Return [x, y] of the center of cell containing provided text 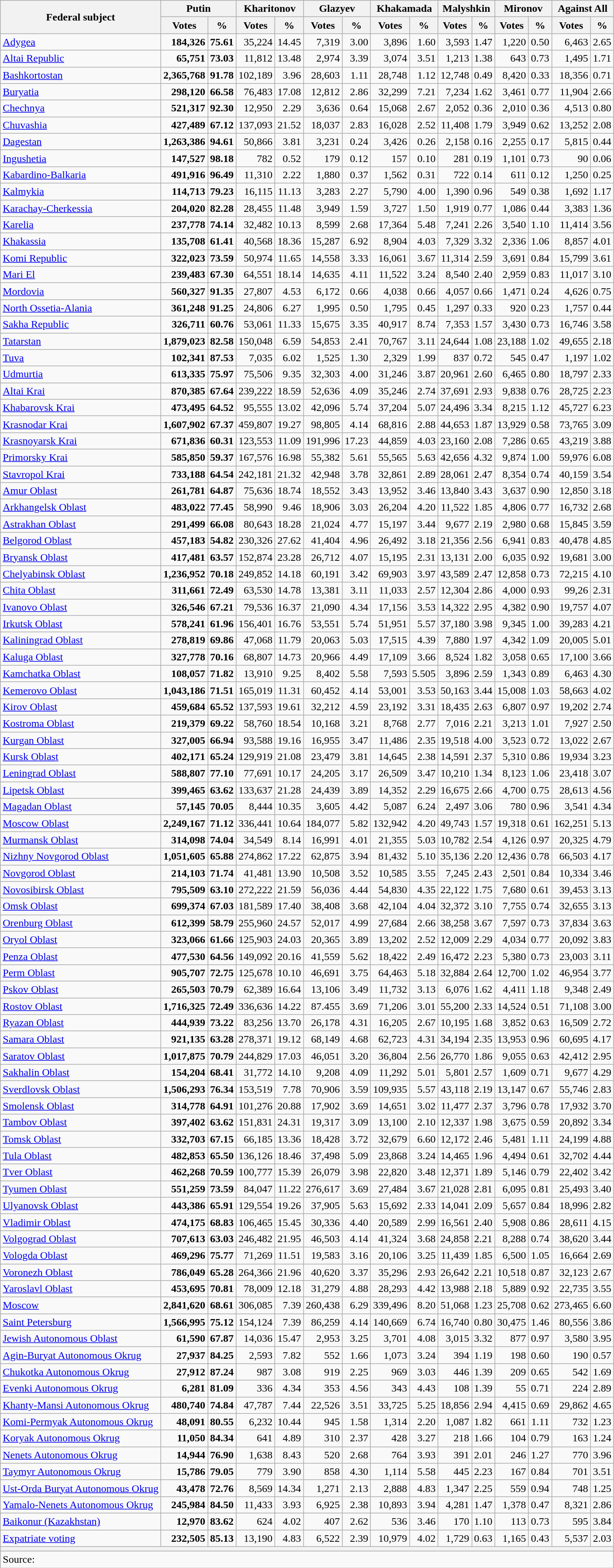
0.52 [289, 158]
7,016 [455, 723]
473,495 [184, 408]
18,856 [455, 1405]
41,559 [323, 956]
59,976 [571, 457]
6,522 [323, 1538]
Jewish Autonomous Oblast [81, 1339]
181,589 [256, 906]
83.62 [222, 1521]
Kemerovo Oblast [81, 690]
Kurgan Oblast [81, 740]
58,760 [256, 723]
18.46 [289, 1156]
459,807 [256, 424]
129,554 [256, 1205]
184,326 [184, 42]
Tula Oblast [81, 1156]
85.13 [222, 1538]
41,481 [256, 873]
30,475 [512, 1322]
19.16 [289, 740]
1.34 [483, 774]
42,412 [571, 1056]
154,204 [184, 1073]
5.82 [356, 823]
5.61 [356, 457]
1.03 [540, 690]
261,781 [184, 491]
31,279 [323, 1289]
17,100 [571, 657]
10,168 [323, 723]
1.46 [540, 1322]
28,293 [390, 1289]
Yaroslavl Oblast [81, 1289]
24,439 [323, 790]
51,068 [455, 1306]
13,910 [256, 673]
474,175 [184, 1222]
18,435 [455, 707]
1.75 [483, 890]
16,732 [571, 508]
61.66 [222, 939]
22,820 [390, 1172]
10.64 [289, 823]
11,904 [571, 92]
11.13 [289, 191]
0.89 [540, 673]
10.44 [289, 1422]
91.78 [222, 75]
Tyumen Oblast [81, 1189]
2.00 [483, 557]
3.97 [424, 574]
0.38 [540, 191]
1.87 [483, 424]
7,680 [512, 890]
32,482 [256, 225]
3,691 [512, 258]
Ryazan Oblast [81, 1023]
5.25 [424, 1405]
4,038 [390, 291]
60.76 [222, 325]
26,509 [390, 774]
184,077 [323, 823]
278,819 [184, 640]
6.59 [289, 341]
15,195 [390, 557]
68,816 [390, 424]
64.52 [222, 408]
15,675 [323, 325]
53,001 [390, 690]
Orenburg Oblast [81, 923]
12,009 [455, 939]
Glazyev [337, 9]
3,580 [571, 1339]
79,536 [256, 607]
3,675 [512, 1122]
191,996 [323, 441]
67.30 [222, 275]
3.52 [356, 873]
1.97 [483, 640]
16,205 [390, 1023]
26,204 [390, 508]
1.68 [483, 1023]
13,929 [512, 424]
322,023 [184, 258]
6.27 [289, 308]
39,453 [571, 890]
3.40 [602, 1189]
595 [571, 1521]
63.57 [222, 557]
17.40 [289, 906]
4,806 [512, 508]
2,336 [512, 242]
641 [256, 1438]
428 [390, 1438]
8,524 [455, 657]
314,778 [184, 1106]
0.17 [540, 142]
2.26 [483, 225]
Expatriate voting [81, 1538]
921,135 [184, 1040]
32,702 [571, 1156]
17,109 [390, 657]
55,200 [455, 1006]
62,389 [256, 989]
69,903 [390, 574]
24,806 [256, 308]
2.03 [602, 1538]
14.10 [289, 1073]
65.88 [222, 857]
245,984 [184, 1505]
4,513 [571, 108]
98.18 [222, 158]
3,701 [390, 1339]
29,862 [571, 1405]
Voronezh Oblast [81, 1272]
80,556 [571, 1322]
23,003 [571, 956]
7,927 [571, 723]
11.22 [289, 1189]
Sakhalin Oblast [81, 1073]
Karachay-Cherkessia [81, 208]
21.08 [289, 757]
55,746 [571, 1089]
4.04 [424, 906]
13,147 [512, 1089]
81,432 [390, 857]
18.74 [289, 491]
242,181 [256, 474]
0.14 [483, 175]
32,303 [323, 374]
95,555 [256, 408]
41,324 [390, 1239]
9,874 [512, 457]
11,486 [390, 740]
Tver Oblast [81, 1172]
37,180 [455, 624]
24.31 [289, 1122]
54,830 [390, 890]
2.64 [483, 973]
114,713 [184, 191]
339,496 [390, 1306]
20,961 [455, 374]
Nenets Autonomous Okrug [81, 1455]
15,197 [390, 524]
61.41 [222, 242]
37,834 [571, 923]
5,657 [512, 1205]
310 [323, 1438]
42,656 [455, 457]
480,740 [184, 1405]
2.50 [602, 723]
18,797 [571, 374]
6.29 [356, 1306]
1,114 [390, 1471]
11.31 [289, 690]
491,916 [184, 175]
2.27 [356, 191]
1.36 [602, 208]
Malyshkin [466, 9]
1,051,605 [184, 857]
239,222 [256, 391]
13,131 [455, 557]
27,937 [184, 1355]
91.25 [222, 308]
10,210 [455, 774]
13.70 [289, 1023]
North Ossetia-Alania [81, 308]
25,493 [571, 1189]
80.55 [222, 1422]
170 [455, 1521]
11.33 [289, 325]
28,061 [455, 474]
11.09 [289, 441]
94.61 [222, 142]
1,017,875 [184, 1056]
22,526 [323, 1405]
Federal subject [81, 17]
14,591 [455, 757]
14,944 [184, 1455]
4.10 [602, 574]
86,259 [323, 1322]
3.70 [602, 1106]
Nizhny Novgorod Oblast [81, 857]
68.83 [222, 1222]
15,287 [323, 242]
82.28 [222, 208]
Buryatia [81, 92]
52,017 [323, 923]
559 [512, 1488]
8.20 [424, 1306]
66.08 [222, 524]
74.04 [222, 840]
1,729 [455, 1538]
3.54 [602, 474]
1.08 [483, 341]
1,314 [390, 1422]
12,371 [455, 1172]
3.21 [356, 723]
3,852 [512, 1023]
343 [390, 1388]
43,478 [184, 1488]
16,955 [323, 740]
14,036 [256, 1339]
542 [571, 1372]
2.62 [356, 1521]
Arkhangelsk Oblast [81, 508]
17,156 [390, 607]
21,090 [323, 607]
26,712 [323, 557]
1,101 [512, 158]
18.28 [289, 524]
87.53 [222, 358]
Khanty-Mansi Autonomous Okrug [81, 1405]
13.48 [289, 59]
457,183 [184, 541]
0.59 [540, 1122]
125,903 [256, 939]
218 [455, 1438]
3,636 [323, 108]
156,401 [256, 624]
4,494 [512, 1156]
7,286 [512, 441]
27,684 [390, 923]
23,192 [390, 707]
15,845 [571, 524]
6,925 [323, 1505]
1,716,325 [184, 1006]
Mironov [523, 9]
49,655 [571, 341]
2,365,768 [184, 75]
0.60 [540, 1355]
66.94 [222, 740]
336,441 [256, 823]
61,590 [184, 1339]
Bashkortostan [81, 75]
19,318 [512, 823]
65.24 [222, 757]
5,815 [571, 142]
163 [571, 1438]
477,530 [184, 956]
165,019 [256, 690]
64,551 [256, 275]
152,874 [256, 557]
8,599 [323, 225]
19.27 [289, 424]
0.06 [602, 158]
661 [512, 1422]
9.35 [289, 374]
1,757 [571, 308]
7,319 [323, 42]
16,561 [455, 1222]
987 [256, 1372]
3,231 [323, 142]
38,258 [455, 923]
13,022 [571, 740]
35,296 [390, 1272]
9.46 [289, 508]
6.24 [424, 807]
3.75 [356, 973]
204,020 [184, 208]
32,299 [390, 92]
837 [455, 358]
30,336 [323, 1222]
643 [512, 59]
314,098 [184, 840]
6.23 [602, 408]
3.20 [356, 1056]
1.59 [356, 208]
6,035 [512, 557]
67.12 [222, 125]
Magadan Oblast [81, 807]
276,617 [323, 1189]
Chita Oblast [81, 591]
8,215 [512, 408]
8.43 [289, 1455]
246,482 [256, 1239]
483,022 [184, 508]
73.22 [222, 1023]
14,322 [455, 607]
8,321 [571, 1505]
19.61 [289, 707]
795,509 [184, 890]
60,695 [571, 1040]
20,589 [390, 1222]
54.82 [222, 541]
1,087 [455, 1422]
67.15 [222, 1139]
16.76 [289, 624]
5,481 [512, 1139]
919 [323, 1372]
2,329 [390, 358]
19,518 [455, 740]
17.23 [356, 441]
44,859 [390, 441]
12,950 [256, 108]
13,952 [390, 491]
71,108 [571, 1006]
Sakha Republic [81, 325]
62,723 [390, 1040]
35,224 [256, 42]
905,707 [184, 973]
4.11 [356, 275]
106,465 [256, 1222]
18,428 [323, 1139]
427,489 [184, 125]
9,208 [323, 1073]
Penza Oblast [81, 956]
11,812 [256, 59]
444,939 [184, 1023]
5.07 [424, 408]
9,838 [512, 391]
Udmurtia [81, 374]
2.65 [602, 42]
72.75 [222, 973]
3,058 [512, 657]
3,593 [455, 42]
10,979 [390, 1538]
28,611 [571, 1222]
18,552 [323, 491]
71.51 [222, 690]
7.78 [289, 1089]
7.82 [289, 1355]
28,725 [571, 391]
104 [512, 1438]
58,663 [571, 690]
Baikonur (Kazakhstan) [81, 1521]
4,700 [512, 790]
10,508 [323, 873]
26,079 [323, 1172]
16.64 [289, 989]
13.02 [289, 408]
8,904 [390, 242]
1,566,995 [184, 1322]
0.31 [424, 175]
76,483 [256, 92]
167,576 [256, 457]
5.13 [602, 823]
21.32 [289, 474]
1,880 [323, 175]
1,506,293 [184, 1089]
2.43 [483, 873]
14.45 [289, 42]
Chuvashia [81, 125]
20,005 [571, 640]
3.61 [602, 258]
24.03 [289, 939]
70.18 [222, 574]
1,347 [455, 1488]
16,115 [256, 191]
443,386 [184, 1205]
11.51 [289, 1255]
16,472 [455, 956]
1,297 [455, 308]
Lipetsk Oblast [81, 790]
Mari El [81, 275]
Dagestan [81, 142]
14,645 [390, 757]
68.61 [222, 1306]
33,725 [390, 1405]
14,352 [390, 790]
167 [512, 1471]
699,374 [184, 906]
3.31 [424, 707]
65.52 [222, 707]
39,283 [571, 624]
6,465 [512, 374]
5,537 [571, 1538]
260,438 [323, 1306]
0.49 [483, 75]
3,430 [512, 325]
Kostroma Oblast [81, 723]
27.62 [289, 541]
3.33 [356, 258]
47,787 [256, 1405]
125,678 [256, 973]
64.91 [222, 1106]
1,638 [256, 1455]
1.05 [540, 1255]
57,145 [184, 807]
16.37 [289, 607]
407 [323, 1521]
239,483 [184, 275]
Kharitonov [270, 9]
12,812 [323, 92]
40,478 [571, 541]
6,807 [512, 707]
5.48 [424, 225]
14.34 [289, 1488]
0.10 [424, 158]
920 [512, 308]
8,857 [571, 242]
Murmansk Oblast [81, 840]
38,408 [323, 906]
336,636 [256, 1006]
5.62 [356, 956]
3.63 [602, 923]
611 [512, 175]
7,880 [455, 640]
969 [390, 1372]
16,991 [323, 840]
15.45 [289, 1222]
2,841,620 [184, 1306]
3.90 [289, 1471]
22,402 [571, 1172]
11,433 [256, 1505]
63.10 [222, 890]
9,345 [512, 624]
0.94 [540, 1488]
56,036 [323, 890]
23,418 [571, 774]
Kursk Oblast [81, 757]
Vladimir Oblast [81, 1222]
12.18 [289, 1289]
4,281 [455, 1505]
5,801 [455, 1073]
417,481 [184, 557]
98,805 [323, 424]
Irkutsk Oblast [81, 624]
21,028 [455, 1189]
1,086 [512, 208]
32,861 [390, 474]
4.89 [289, 1438]
7,593 [390, 673]
69.86 [222, 640]
6.02 [289, 358]
Ulyanovsk Oblast [81, 1205]
2,497 [455, 807]
707,613 [184, 1239]
0.23 [540, 308]
613,335 [184, 374]
129,919 [256, 757]
67.03 [222, 906]
28,455 [256, 208]
588,807 [184, 774]
Mordovia [81, 291]
16,061 [390, 258]
37,498 [323, 1156]
1,213 [455, 59]
1.89 [483, 1172]
5.18 [424, 973]
1,390 [455, 191]
109,935 [390, 1089]
17.03 [289, 1056]
453,695 [184, 1289]
402,171 [184, 757]
69.22 [222, 723]
Novgorod Oblast [81, 873]
31,772 [256, 1073]
545 [512, 358]
Bryansk Oblast [81, 557]
7,329 [455, 242]
Kirov Oblast [81, 707]
13,100 [390, 1122]
230,326 [256, 541]
Tomsk Oblast [81, 1139]
12,970 [184, 1521]
46,691 [323, 973]
323,066 [184, 939]
137,093 [256, 125]
0.87 [540, 1272]
7,353 [455, 325]
11,414 [571, 225]
3.39 [356, 59]
27,912 [184, 1372]
6,172 [323, 291]
2,255 [512, 142]
1,165 [512, 1538]
326,711 [184, 325]
20,892 [571, 1122]
1,043,186 [184, 690]
7.44 [289, 1405]
6,500 [512, 1255]
3,426 [390, 142]
14.18 [289, 574]
1,607,902 [184, 424]
0.45 [424, 308]
858 [323, 1471]
46,954 [571, 973]
3.58 [602, 325]
13,252 [571, 125]
43,118 [455, 1089]
3.77 [602, 973]
Stavropol Krai [81, 474]
72,215 [571, 574]
2.10 [424, 1122]
20,966 [323, 657]
2.82 [602, 1205]
55 [512, 1388]
24,644 [455, 341]
9,055 [512, 1056]
71.12 [222, 823]
748 [571, 1488]
306,085 [256, 1306]
76.34 [222, 1089]
31,246 [390, 374]
7,035 [256, 358]
Primorsky Krai [81, 457]
11,732 [390, 989]
0.16 [483, 142]
70,767 [390, 341]
3,796 [512, 1106]
274,862 [256, 857]
11,310 [256, 175]
17.22 [289, 857]
11,314 [455, 258]
Khabarovsk Krai [81, 408]
65,751 [184, 59]
585,850 [184, 457]
27,484 [390, 1189]
46,051 [323, 1056]
6,232 [256, 1422]
219,379 [184, 723]
20.88 [289, 1106]
8,402 [323, 673]
1,995 [323, 308]
17,902 [323, 1106]
82.58 [222, 341]
2.41 [356, 341]
2,980 [512, 524]
1,692 [571, 191]
Sverdlovsk Oblast [81, 1089]
1.86 [483, 1056]
7,597 [512, 923]
Chukotka Autonomous Okrug [81, 1372]
14.73 [289, 657]
397,402 [184, 1122]
0.69 [540, 1405]
0.76 [540, 391]
35,136 [455, 857]
2.09 [483, 1205]
11.48 [289, 208]
75,636 [256, 491]
99,26 [571, 591]
140,669 [390, 1322]
445 [455, 1471]
1,236,952 [184, 574]
764 [390, 1455]
153,519 [256, 1089]
Ivanovo Oblast [81, 607]
3.95 [602, 1339]
701 [571, 1471]
14,465 [455, 1156]
11,477 [455, 1106]
2,501 [512, 873]
3.07 [602, 774]
1.01 [540, 723]
Perm Oblast [81, 973]
Yamalo-Nenets Autonomous Okrug [81, 1505]
75.97 [222, 374]
67.87 [222, 1339]
551,259 [184, 1189]
8,768 [390, 723]
40,917 [390, 325]
1,220 [512, 42]
0.57 [602, 1355]
2.77 [424, 723]
190 [571, 1355]
65.28 [222, 1272]
21.52 [289, 125]
102,189 [256, 75]
15,786 [184, 1471]
5,380 [512, 956]
779 [256, 1471]
4.08 [424, 1339]
3.84 [602, 1521]
0.64 [356, 108]
12,304 [455, 591]
32,655 [571, 906]
4,057 [455, 291]
1.99 [424, 358]
108,057 [184, 673]
34,194 [455, 1040]
135,708 [184, 242]
5.09 [356, 1156]
Karelia [81, 225]
Krasnodar Krai [81, 424]
23,188 [512, 341]
10,893 [390, 1505]
63.28 [222, 1040]
4.85 [602, 541]
101,276 [256, 1106]
10,782 [455, 840]
7,755 [512, 906]
4.99 [356, 923]
12,337 [455, 1122]
770 [571, 1455]
4,415 [512, 1405]
2.54 [483, 840]
3,015 [455, 1339]
7,241 [455, 225]
281 [455, 158]
27,807 [256, 291]
2.94 [483, 1405]
15.47 [289, 1339]
Moscow Oblast [81, 823]
70.59 [222, 1172]
244,829 [256, 1056]
3.56 [602, 225]
16,028 [390, 125]
6.74 [424, 1322]
732 [571, 1422]
Saratov Oblast [81, 1056]
179 [323, 158]
877 [512, 1339]
54,853 [323, 341]
2.72 [602, 1023]
Adygea [81, 42]
Volgograd Oblast [81, 1239]
24,199 [571, 1139]
13,988 [455, 1289]
4.79 [602, 840]
19,583 [323, 1255]
13,106 [323, 989]
14,524 [512, 1006]
11,017 [571, 275]
81.09 [222, 1388]
77.10 [222, 774]
21.96 [289, 1272]
76.90 [222, 1455]
780 [512, 807]
108 [455, 1388]
0.68 [540, 524]
70.81 [222, 1289]
18.14 [289, 275]
43,219 [571, 441]
1.50 [424, 208]
67.37 [222, 424]
73.03 [222, 59]
12,748 [455, 75]
332,703 [184, 1139]
10.13 [289, 225]
102,341 [184, 358]
60,452 [323, 690]
13.36 [289, 1139]
5,146 [512, 1172]
28,603 [323, 75]
40,620 [323, 1272]
Koryak Autonomous Okrug [81, 1438]
4.39 [424, 640]
14.22 [289, 1006]
20,365 [323, 939]
Taymyr Autonomous Okrug [81, 1471]
536 [390, 1521]
237,778 [184, 225]
32,884 [455, 973]
17,932 [571, 1106]
16,675 [455, 790]
13,840 [455, 491]
50,163 [455, 690]
13,953 [512, 1040]
150,048 [256, 341]
137,593 [256, 707]
151,831 [256, 1122]
0.37 [356, 175]
733,188 [184, 474]
3.02 [424, 1106]
1,073 [390, 1355]
63.03 [222, 1239]
4,411 [512, 989]
3.06 [483, 807]
64.87 [222, 491]
5,889 [512, 1289]
273,465 [571, 1306]
Evenki Autonomous Okrug [81, 1388]
549 [512, 191]
4.65 [602, 1405]
1.25 [602, 1488]
Ust-Orda Buryat Autonomous Okrug [81, 1488]
3.17 [356, 774]
1.79 [483, 125]
19.26 [289, 1205]
Tatarstan [81, 341]
1.27 [540, 1455]
75.77 [222, 1255]
Omsk Oblast [81, 906]
4,382 [512, 607]
58.79 [222, 923]
8.74 [424, 325]
72.76 [222, 1488]
4.77 [356, 524]
8,288 [512, 1239]
44,653 [455, 424]
2,953 [323, 1339]
Pskov Oblast [81, 989]
23,868 [390, 1156]
12,700 [512, 973]
15,692 [390, 1205]
552 [323, 1355]
Altai Krai [81, 391]
Khakamada [404, 9]
1,525 [323, 358]
42,096 [323, 408]
28,748 [390, 75]
8,569 [256, 1488]
5.10 [424, 857]
327,778 [184, 657]
4.15 [602, 1222]
3.83 [602, 939]
47,068 [256, 640]
Oryol Oblast [81, 939]
5,908 [512, 1222]
0.51 [540, 1006]
4.21 [602, 624]
462,268 [184, 1172]
20,106 [390, 1255]
14,041 [455, 1205]
22,735 [571, 1289]
55,382 [323, 457]
0.19 [483, 158]
34,549 [256, 840]
154,124 [256, 1322]
17,364 [390, 225]
3.48 [424, 1172]
68.41 [222, 1073]
3,383 [571, 208]
1.58 [356, 1422]
16,746 [571, 325]
3.87 [424, 374]
482,853 [184, 1156]
113 [512, 1521]
3.35 [356, 325]
14,558 [323, 258]
10.35 [289, 807]
24,496 [455, 408]
46,503 [323, 1239]
3.88 [602, 441]
Smolensk Oblast [81, 1106]
Tambov Oblast [81, 1122]
3,074 [390, 59]
19,681 [571, 557]
214,103 [184, 873]
278,371 [256, 1040]
3,541 [571, 807]
23.28 [289, 557]
21.28 [289, 790]
Khakassia [81, 242]
272,222 [256, 890]
3,523 [512, 740]
75,506 [256, 374]
0.26 [424, 142]
18,037 [323, 125]
560,327 [184, 291]
87.24 [222, 1372]
21,355 [390, 840]
2.39 [356, 1538]
1,343 [512, 673]
43,589 [455, 574]
4.40 [356, 1222]
21,024 [323, 524]
15,068 [390, 108]
66,185 [256, 1139]
1,495 [571, 59]
6,076 [455, 989]
8,540 [455, 275]
11,292 [390, 1073]
4,126 [512, 840]
612,399 [184, 923]
25,708 [512, 1306]
2,249,167 [184, 823]
4.53 [289, 291]
0.93 [540, 591]
4.49 [356, 657]
28,613 [571, 790]
8,444 [256, 807]
80,643 [256, 524]
35,246 [390, 391]
1.38 [483, 59]
40,159 [571, 474]
19.12 [289, 1040]
3,540 [512, 225]
198 [512, 1355]
6,281 [184, 1388]
361,248 [184, 308]
75.12 [222, 1322]
73,765 [571, 424]
96.49 [222, 175]
18.54 [289, 723]
6,095 [512, 1189]
3,461 [512, 92]
4,000 [512, 591]
Agin-Buryat Autonomous Okrug [81, 1355]
71,269 [256, 1255]
2.99 [424, 1222]
2.13 [356, 1488]
70,906 [323, 1089]
15,799 [571, 258]
Source: [307, 1560]
0.81 [540, 1189]
2,010 [512, 108]
1,879,023 [184, 341]
18,906 [323, 508]
446 [455, 1372]
84.25 [222, 1355]
722 [455, 175]
5,790 [390, 191]
1,263,386 [184, 142]
1.17 [602, 191]
10,518 [512, 1272]
23,479 [323, 757]
48,091 [184, 1422]
2,974 [323, 59]
1,197 [571, 358]
21,356 [455, 541]
327,005 [184, 740]
3.86 [602, 1322]
Rostov Oblast [81, 1006]
3.08 [289, 1372]
3.27 [424, 1438]
Komi Republic [81, 258]
4.35 [424, 890]
246 [512, 1455]
1.60 [424, 42]
10.10 [289, 973]
136,126 [256, 1156]
70.16 [222, 657]
90 [571, 158]
21.59 [289, 890]
77.45 [222, 508]
133,637 [256, 790]
1.96 [483, 1156]
24,205 [323, 774]
16,509 [571, 1023]
162,251 [571, 823]
2.81 [483, 1189]
945 [323, 1422]
3,213 [512, 723]
19,317 [323, 1122]
12,436 [512, 857]
Astrakhan Oblast [81, 524]
13,190 [256, 1538]
2.46 [483, 1139]
Ingushetia [81, 158]
7.21 [424, 92]
11.65 [289, 258]
4,626 [571, 291]
3.49 [356, 989]
11,408 [455, 125]
391 [455, 1455]
93,588 [256, 740]
8.14 [289, 840]
Chechnya [81, 108]
32,123 [571, 1272]
394 [455, 1355]
149,092 [256, 956]
1,609 [512, 1073]
15,008 [512, 690]
Kamchatka Oblast [81, 673]
578,241 [184, 624]
64.54 [222, 474]
6,941 [512, 541]
2,888 [390, 1488]
4,034 [512, 939]
12,850 [571, 491]
60,191 [323, 574]
326,546 [184, 607]
5,310 [512, 757]
11.79 [289, 640]
7,245 [455, 873]
232,505 [184, 1538]
2,052 [455, 108]
311,661 [184, 591]
Vologda Oblast [81, 1255]
291,499 [184, 524]
2.60 [483, 374]
14,635 [323, 275]
7,234 [455, 92]
78,009 [256, 1289]
11,050 [184, 1438]
Samara Oblast [81, 1040]
61.96 [222, 624]
Saint Petersburg [81, 1322]
20,063 [323, 640]
10,195 [455, 1023]
399,465 [184, 790]
79.05 [222, 1471]
4,342 [512, 640]
71.82 [222, 673]
70.05 [222, 807]
84.34 [222, 1438]
10.17 [289, 774]
249,852 [256, 574]
Putin [198, 9]
264,366 [256, 1272]
5.505 [424, 673]
66.58 [222, 92]
2.63 [483, 707]
65.50 [222, 1156]
1.98 [483, 1122]
4.68 [356, 1040]
Moscow [81, 1306]
64,463 [390, 973]
40,568 [256, 242]
3,637 [512, 491]
100,777 [256, 1172]
3,727 [390, 208]
4.59 [356, 707]
8,123 [512, 774]
12,858 [512, 574]
18,996 [571, 1205]
13,202 [390, 939]
37,905 [323, 1205]
41,404 [323, 541]
Novosibirsk Oblast [81, 890]
10,334 [571, 873]
32,372 [455, 906]
58,990 [256, 508]
1,378 [512, 1505]
3.37 [356, 1272]
18.59 [289, 391]
3,283 [323, 191]
59.37 [222, 457]
9,348 [571, 989]
53,061 [256, 325]
84,047 [256, 1189]
21.95 [289, 1239]
224 [571, 1388]
32,212 [323, 707]
71,206 [390, 1006]
2.22 [289, 175]
147,527 [184, 158]
1,919 [455, 208]
50,974 [256, 258]
1.24 [602, 1438]
6.92 [356, 242]
26,770 [455, 1056]
20,325 [571, 840]
782 [256, 158]
16,664 [571, 1255]
123,553 [256, 441]
4.29 [602, 1073]
20,092 [571, 939]
22,122 [455, 890]
2,593 [256, 1355]
24.57 [289, 923]
Krasnoyarsk Krai [81, 441]
671,836 [184, 441]
19,202 [571, 707]
55,565 [390, 457]
1.30 [356, 358]
2.01 [483, 1455]
2.88 [424, 424]
353 [323, 1388]
83,256 [256, 1023]
1.69 [602, 1372]
26,178 [323, 1023]
37,691 [455, 391]
42,104 [390, 906]
74.14 [222, 225]
4.96 [356, 541]
13.90 [289, 873]
17.08 [289, 92]
11,439 [455, 1255]
Belgorod Oblast [81, 541]
68,807 [256, 657]
3.23 [602, 757]
298,120 [184, 92]
15.39 [289, 1172]
37,204 [390, 408]
8,354 [512, 474]
77,691 [256, 774]
64.56 [222, 956]
32,679 [390, 1139]
67.21 [222, 607]
459,684 [184, 707]
Leningrad Oblast [81, 774]
18,422 [390, 956]
91.35 [222, 291]
71.74 [222, 873]
65.91 [222, 1205]
14.78 [289, 591]
79.23 [222, 191]
Altai Republic [81, 59]
20.16 [289, 956]
92.30 [222, 108]
265,503 [184, 989]
Tuva [81, 358]
38,620 [571, 1239]
67.64 [222, 391]
521,317 [184, 108]
255,960 [256, 923]
1.09 [540, 640]
624 [256, 1521]
45,727 [571, 408]
1,250 [571, 175]
8,420 [512, 75]
Kalmykia [81, 191]
2,158 [455, 142]
0.58 [540, 424]
3.16 [356, 1255]
26,492 [390, 541]
60.31 [222, 441]
53,551 [323, 624]
18.36 [289, 242]
Komi-Permyak Autonomous Okrug [81, 1422]
1,562 [390, 175]
14,651 [390, 1106]
16,740 [455, 1322]
3.01 [424, 1006]
84.50 [222, 1505]
Amur Oblast [81, 491]
157 [390, 158]
12,172 [455, 1139]
50,866 [256, 142]
3.78 [356, 474]
24,858 [455, 1239]
74.84 [222, 1405]
23,160 [455, 441]
3,605 [323, 807]
209 [512, 1372]
26,642 [455, 1272]
1.19 [483, 1355]
Kaluga Oblast [81, 657]
18,356 [571, 75]
19,934 [571, 757]
Against All [583, 9]
17,515 [390, 640]
1,471 [512, 291]
870,385 [184, 391]
13,381 [323, 591]
10,585 [390, 873]
520 [323, 1455]
2.69 [602, 1255]
63,530 [256, 591]
336 [256, 1388]
68,149 [323, 1040]
4.43 [424, 1388]
0.43 [540, 1538]
3.72 [356, 1139]
2,959 [512, 275]
5,087 [390, 807]
52,636 [323, 391]
4.32 [483, 457]
11,033 [390, 591]
51,951 [390, 624]
36,804 [390, 1056]
16.98 [289, 457]
1.18 [540, 989]
1.71 [602, 59]
87.455 [323, 1006]
132,942 [390, 823]
42,948 [323, 474]
Kaliningrad Oblast [81, 640]
6.08 [602, 457]
9.25 [289, 673]
469,296 [184, 1255]
786,049 [184, 1272]
75.61 [222, 42]
62,875 [323, 857]
0.25 [602, 175]
Chelyabinsk Oblast [81, 574]
49,743 [455, 823]
66,503 [571, 857]
1,271 [323, 1488]
Kabardino-Balkaria [81, 175]
1,795 [390, 308]
19,757 [571, 607]
0.67 [540, 1089]
